Locate the cell with the specified text and output its [x, y] center coordinate. 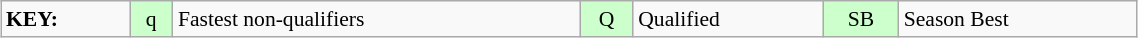
Fastest non-qualifiers [376, 19]
q [152, 19]
SB [861, 19]
Season Best [1018, 19]
Q [606, 19]
Qualified [728, 19]
KEY: [66, 19]
